Find where the given text appears and provide that cell's center as [X, Y] coordinate. 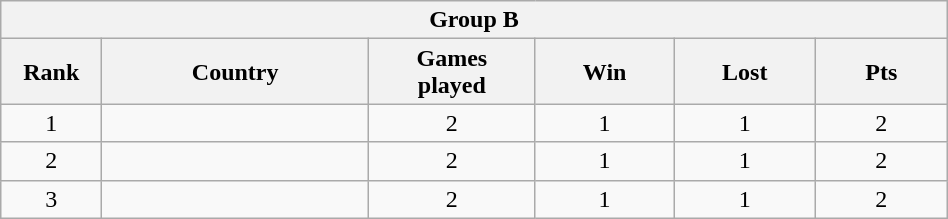
Win [604, 72]
Lost [744, 72]
Group B [474, 20]
Games played [452, 72]
Rank [52, 72]
3 [52, 199]
Country [236, 72]
Pts [881, 72]
